Find where the given text appears and provide that cell's center as (X, Y) coordinate. 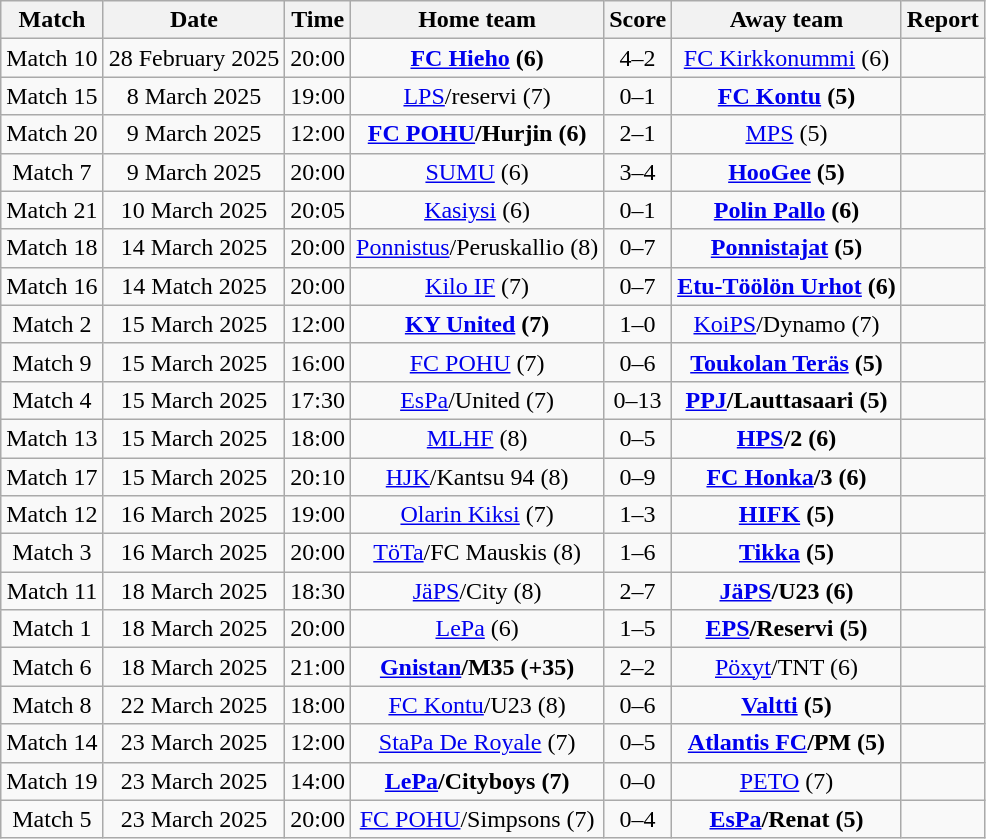
Polin Pallo (6) (787, 210)
Tikka (5) (787, 553)
21:00 (318, 667)
0–0 (638, 781)
0–13 (638, 400)
Pöxyt/TNT (6) (787, 667)
Match 11 (52, 591)
Gnistan/M35 (+35) (478, 667)
HPS/2 (6) (787, 438)
Match 14 (52, 743)
0–9 (638, 477)
Match 8 (52, 705)
FC Honka/3 (6) (787, 477)
FC Kontu/U23 (8) (478, 705)
Match 2 (52, 324)
FC POHU (7) (478, 362)
MLHF (8) (478, 438)
Etu-Töölön Urhot (6) (787, 286)
22 March 2025 (194, 705)
KY United (7) (478, 324)
PETO (7) (787, 781)
EPS/Reservi (5) (787, 629)
LePa/Cityboys (7) (478, 781)
FC POHU/Hurjin (6) (478, 134)
Report (942, 20)
Match 10 (52, 58)
Match 4 (52, 400)
MPS (5) (787, 134)
Match 17 (52, 477)
FC Hieho (6) (478, 58)
20:10 (318, 477)
Match 21 (52, 210)
PPJ/Lauttasaari (5) (787, 400)
JäPS/City (8) (478, 591)
17:30 (318, 400)
StaPa De Royale (7) (478, 743)
Date (194, 20)
2–1 (638, 134)
HIFK (5) (787, 515)
1–0 (638, 324)
0–4 (638, 819)
Match 20 (52, 134)
10 March 2025 (194, 210)
Toukolan Teräs (5) (787, 362)
3–4 (638, 172)
14 March 2025 (194, 248)
1–6 (638, 553)
FC Kontu (5) (787, 96)
Match 5 (52, 819)
Kilo IF (7) (478, 286)
Match 7 (52, 172)
Score (638, 20)
Match 18 (52, 248)
1–5 (638, 629)
SUMU (6) (478, 172)
14 Match 2025 (194, 286)
1–3 (638, 515)
28 February 2025 (194, 58)
2–7 (638, 591)
Time (318, 20)
4–2 (638, 58)
Ponnistus/Peruskallio (8) (478, 248)
Match 13 (52, 438)
HooGee (5) (787, 172)
Match 16 (52, 286)
Olarin Kiksi (7) (478, 515)
Match 19 (52, 781)
Match (52, 20)
JäPS/U23 (6) (787, 591)
KoiPS/Dynamo (7) (787, 324)
Match 1 (52, 629)
Home team (478, 20)
8 March 2025 (194, 96)
TöTa/FC Mauskis (8) (478, 553)
FC Kirkkonummi (6) (787, 58)
Atlantis FC/PM (5) (787, 743)
20:05 (318, 210)
Match 3 (52, 553)
EsPa/Renat (5) (787, 819)
Kasiysi (6) (478, 210)
Match 6 (52, 667)
HJK/Kantsu 94 (8) (478, 477)
FC POHU/Simpsons (7) (478, 819)
18:30 (318, 591)
Valtti (5) (787, 705)
Match 9 (52, 362)
LePa (6) (478, 629)
16:00 (318, 362)
Match 12 (52, 515)
14:00 (318, 781)
Match 15 (52, 96)
EsPa/United (7) (478, 400)
2–2 (638, 667)
Away team (787, 20)
Ponnistajat (5) (787, 248)
LPS/reservi (7) (478, 96)
